From the cell containing the given text, extract its center point as (x, y) coordinate. 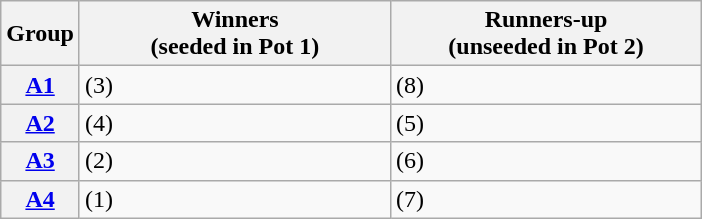
Runners-up(unseeded in Pot 2) (546, 34)
(1) (234, 199)
Winners(seeded in Pot 1) (234, 34)
(3) (234, 85)
A2 (40, 123)
(2) (234, 161)
A1 (40, 85)
(6) (546, 161)
A4 (40, 199)
(4) (234, 123)
A3 (40, 161)
Group (40, 34)
(5) (546, 123)
(7) (546, 199)
(8) (546, 85)
